From the cell containing the given text, extract its center point as [X, Y] coordinate. 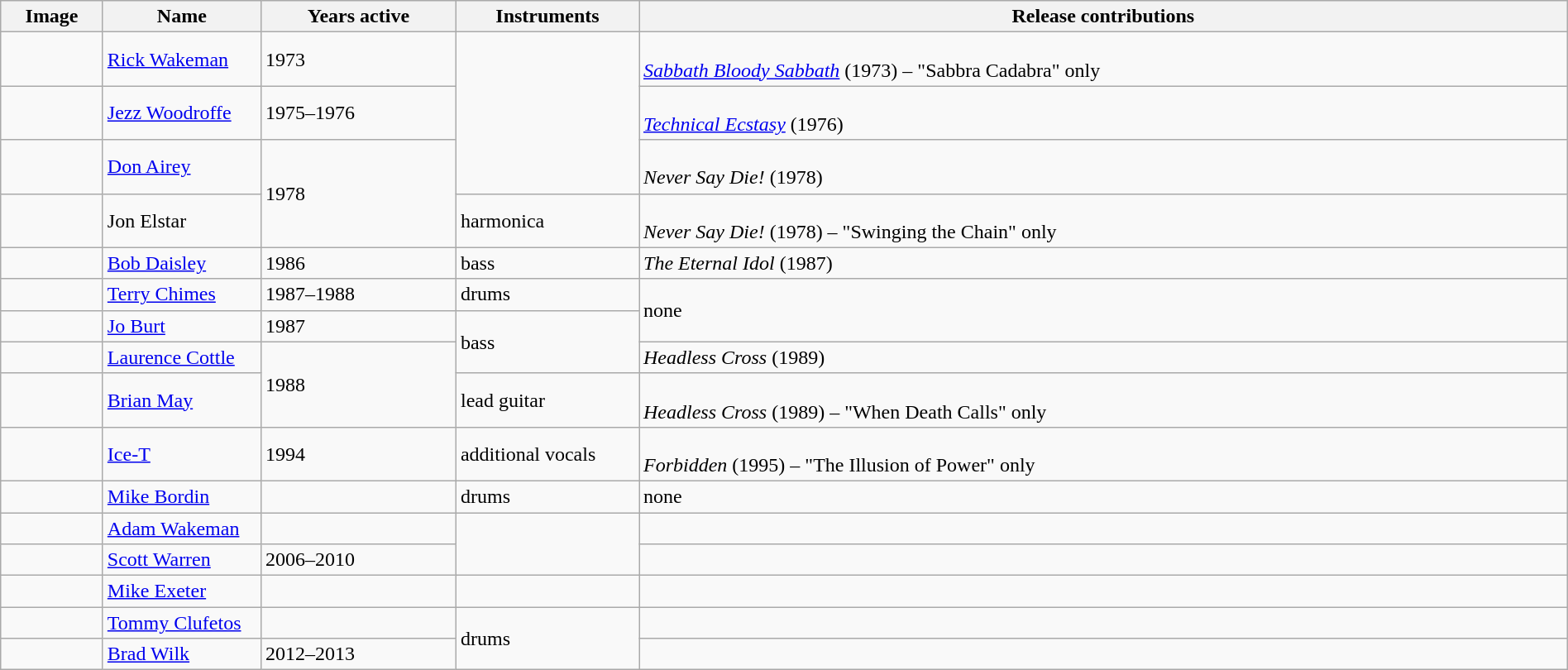
Jon Elstar [182, 220]
Image [52, 17]
Sabbath Bloody Sabbath (1973) – "Sabbra Cadabra" only [1103, 60]
Years active [358, 17]
harmonica [547, 220]
Laurence Cottle [182, 357]
Rick Wakeman [182, 60]
1987 [358, 326]
Brian May [182, 400]
Never Say Die! (1978) [1103, 167]
Jo Burt [182, 326]
additional vocals [547, 453]
1975–1976 [358, 112]
1987–1988 [358, 294]
Headless Cross (1989) [1103, 357]
Scott Warren [182, 560]
Jezz Woodroffe [182, 112]
Don Airey [182, 167]
1986 [358, 263]
lead guitar [547, 400]
Technical Ecstasy (1976) [1103, 112]
Adam Wakeman [182, 529]
Bob Daisley [182, 263]
Headless Cross (1989) – "When Death Calls" only [1103, 400]
Name [182, 17]
2012–2013 [358, 654]
Tommy Clufetos [182, 623]
Terry Chimes [182, 294]
Ice-T [182, 453]
2006–2010 [358, 560]
Never Say Die! (1978) – "Swinging the Chain" only [1103, 220]
Brad Wilk [182, 654]
1973 [358, 60]
Release contributions [1103, 17]
The Eternal Idol (1987) [1103, 263]
1978 [358, 194]
Instruments [547, 17]
Mike Exeter [182, 591]
1994 [358, 453]
Mike Bordin [182, 496]
1988 [358, 384]
Forbidden (1995) – "The Illusion of Power" only [1103, 453]
